Scan for the cell matching the given text and deliver its [x, y] coordinate at center. 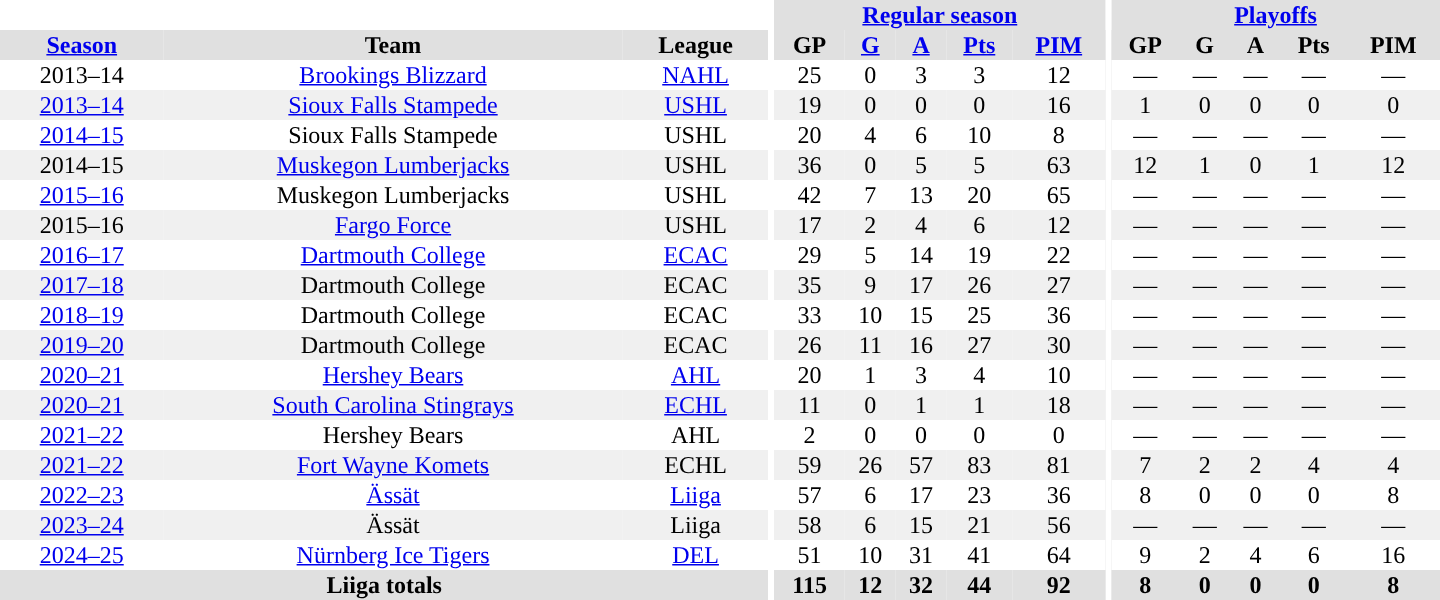
42 [810, 195]
63 [1058, 165]
Season [82, 45]
2022–23 [82, 495]
13 [922, 195]
81 [1058, 465]
92 [1058, 585]
64 [1058, 555]
22 [1058, 255]
2017–18 [82, 285]
30 [1058, 345]
32 [922, 585]
Fargo Force [392, 225]
31 [922, 555]
Regular season [940, 15]
League [696, 45]
18 [1058, 405]
59 [810, 465]
35 [810, 285]
65 [1058, 195]
2016–17 [82, 255]
Fort Wayne Komets [392, 465]
NAHL [696, 75]
21 [979, 525]
2019–20 [82, 345]
33 [810, 315]
56 [1058, 525]
2018–19 [82, 315]
51 [810, 555]
83 [979, 465]
DEL [696, 555]
58 [810, 525]
23 [979, 495]
Liiga totals [384, 585]
44 [979, 585]
Brookings Blizzard [392, 75]
41 [979, 555]
Team [392, 45]
Nürnberg Ice Tigers [392, 555]
115 [810, 585]
Playoffs [1276, 15]
South Carolina Stingrays [392, 405]
2024–25 [82, 555]
29 [810, 255]
2023–24 [82, 525]
14 [922, 255]
